Return [x, y] of the center of cell containing provided text 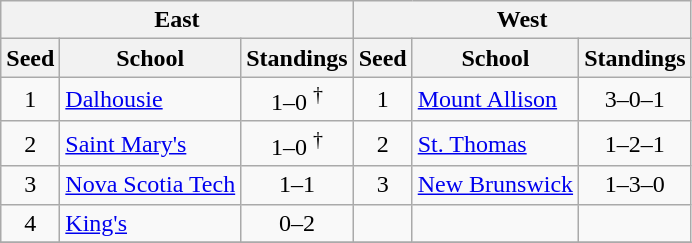
Dalhousie [150, 100]
St. Thomas [495, 144]
King's [150, 223]
3–0–1 [635, 100]
4 [30, 223]
1–2–1 [635, 144]
Mount Allison [495, 100]
West [522, 20]
Saint Mary's [150, 144]
New Brunswick [495, 185]
1–3–0 [635, 185]
East [177, 20]
0–2 [297, 223]
Nova Scotia Tech [150, 185]
1–1 [297, 185]
